Extract the [X, Y] coordinate from the center of the cell holding the provided text.  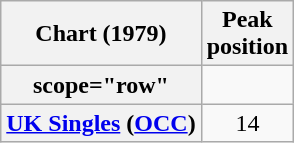
Peakposition [247, 34]
UK Singles (OCC) [101, 123]
scope="row" [101, 85]
14 [247, 123]
Chart (1979) [101, 34]
